Search for the cell housing the specified text and yield its (X, Y) center coordinate. 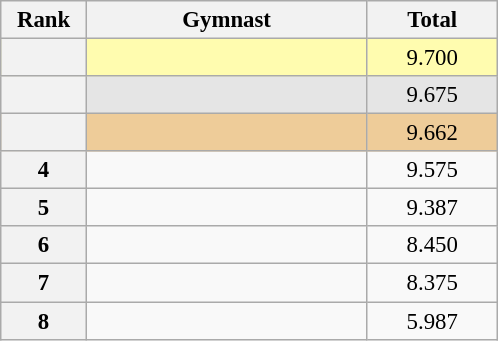
9.575 (432, 170)
9.700 (432, 58)
4 (44, 170)
9.387 (432, 208)
5 (44, 208)
6 (44, 245)
8.450 (432, 245)
9.662 (432, 133)
5.987 (432, 321)
Rank (44, 20)
9.675 (432, 95)
8.375 (432, 283)
8 (44, 321)
7 (44, 283)
Total (432, 20)
Gymnast (226, 20)
